For the text-containing cell, return its midpoint in (X, Y) coordinate format. 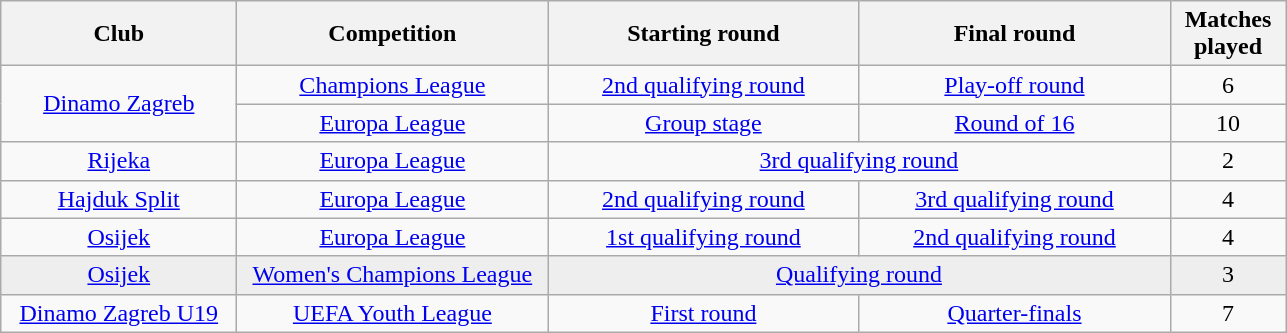
7 (1228, 313)
Qualifying round (859, 275)
10 (1228, 123)
Starting round (704, 34)
UEFA Youth League (392, 313)
2 (1228, 161)
Matches played (1228, 34)
Dinamo Zagreb (119, 104)
Final round (1014, 34)
Competition (392, 34)
Play-off round (1014, 85)
Women's Champions League (392, 275)
3 (1228, 275)
Club (119, 34)
Group stage (704, 123)
Round of 16 (1014, 123)
Quarter-finals (1014, 313)
1st qualifying round (704, 237)
First round (704, 313)
Rijeka (119, 161)
Dinamo Zagreb U19 (119, 313)
Champions League (392, 85)
Hajduk Split (119, 199)
6 (1228, 85)
